Output the (x, y) coordinate of the center of the cell containing the given text.  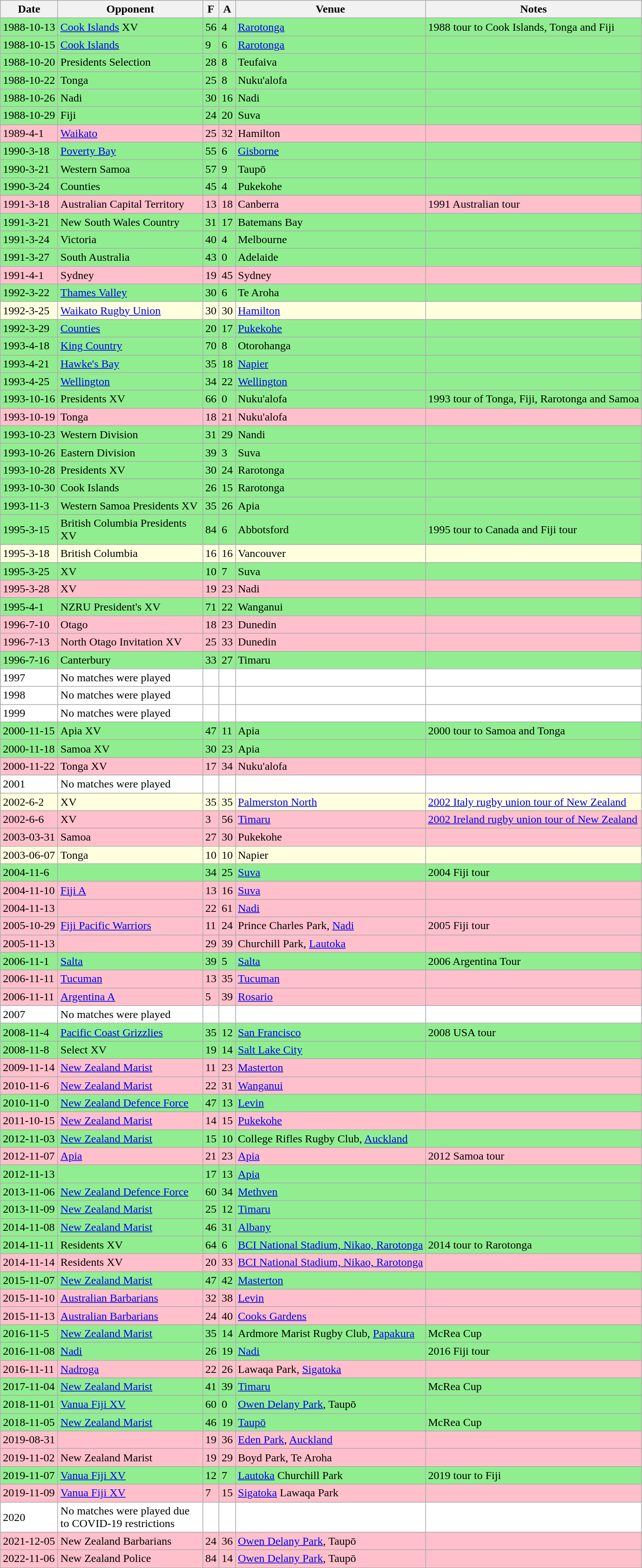
2022-11-06 (29, 1559)
Australian Capital Territory (130, 204)
2000-11-22 (29, 766)
Waikato Rugby Union (130, 311)
New Zealand Barbarians (130, 1541)
1995-3-18 (29, 554)
Otago (130, 624)
1988 tour to Cook Islands, Tonga and Fiji (534, 27)
South Australia (130, 258)
2008 USA tour (534, 1032)
College Rifles Rugby Club, Auckland (331, 1139)
1995-3-25 (29, 571)
2019-08-31 (29, 1440)
1988-10-29 (29, 115)
2014-11-14 (29, 1263)
Opponent (130, 9)
2003-03-31 (29, 837)
Presidents Selection (130, 62)
Te Aroha (331, 293)
1998 (29, 695)
Date (29, 9)
Methven (331, 1192)
57 (210, 169)
55 (210, 151)
2018-11-01 (29, 1405)
2016-11-11 (29, 1369)
42 (227, 1280)
1999 (29, 713)
Batemans Bay (331, 222)
North Otago Invitation XV (130, 642)
1995-3-15 (29, 530)
41 (210, 1387)
1992-3-25 (29, 311)
2012-11-13 (29, 1174)
Samoa (130, 837)
2003-06-07 (29, 855)
Argentina A (130, 997)
2005-10-29 (29, 926)
Lautoka Churchill Park (331, 1475)
2019 tour to Fiji (534, 1475)
2008-11-4 (29, 1032)
1988-10-20 (29, 62)
2012 Samoa tour (534, 1156)
28 (210, 62)
2019-11-07 (29, 1475)
2014 tour to Rarotonga (534, 1245)
Cook Islands XV (130, 27)
2004-11-6 (29, 873)
New Zealand Police (130, 1559)
Ardmore Marist Rugby Club, Papakura (331, 1333)
2016-11-5 (29, 1333)
Western Division (130, 434)
F (210, 9)
2016 Fiji tour (534, 1351)
Pacific Coast Grizzlies (130, 1032)
Palmerston North (331, 801)
Prince Charles Park, Nadi (331, 926)
2000-11-18 (29, 748)
2019-11-09 (29, 1493)
1989-4-1 (29, 133)
1988-10-22 (29, 80)
2001 (29, 784)
Churchill Park, Lautoka (331, 944)
Canberra (331, 204)
Rosario (331, 997)
66 (210, 399)
1993-4-21 (29, 364)
Western Samoa Presidents XV (130, 505)
Hawke's Bay (130, 364)
Thames Valley (130, 293)
No matches were played due to COVID-19 restrictions (130, 1517)
2015-11-13 (29, 1316)
NZRU President's XV (130, 607)
2006 Argentina Tour (534, 961)
Melbourne (331, 240)
2011-10-15 (29, 1121)
2012-11-03 (29, 1139)
2017-11-04 (29, 1387)
2015-11-10 (29, 1298)
1991-3-18 (29, 204)
King Country (130, 346)
2006-11-1 (29, 961)
2000-11-15 (29, 731)
New South Wales Country (130, 222)
1993-10-28 (29, 470)
1992-3-29 (29, 328)
1997 (29, 678)
64 (210, 1245)
2020 (29, 1517)
2013-11-09 (29, 1209)
1995-3-28 (29, 589)
Venue (331, 9)
2000 tour to Samoa and Tonga (534, 731)
1993-10-26 (29, 452)
2002 Ireland rugby union tour of New Zealand (534, 820)
2012-11-07 (29, 1156)
Tonga XV (130, 766)
1991-3-27 (29, 258)
San Francisco (331, 1032)
2015-11-07 (29, 1280)
Boyd Park, Te Aroha (331, 1458)
Fiji (130, 115)
1996-7-13 (29, 642)
Samoa XV (130, 748)
Lawaqa Park, Sigatoka (331, 1369)
1993-4-18 (29, 346)
Cooks Gardens (331, 1316)
Sigatoka Lawaqa Park (331, 1493)
1993-10-23 (29, 434)
Poverty Bay (130, 151)
1990-3-24 (29, 186)
Adelaide (331, 258)
Otorohanga (331, 346)
Albany (331, 1227)
1988-10-15 (29, 45)
Waikato (130, 133)
2009-11-14 (29, 1067)
2005 Fiji tour (534, 926)
2018-11-05 (29, 1422)
2004-11-10 (29, 890)
2004-11-13 (29, 908)
British Columbia Presidents XV (130, 530)
1993 tour of Tonga, Fiji, Rarotonga and Samoa (534, 399)
Teufaiva (331, 62)
2021-12-05 (29, 1541)
2019-11-02 (29, 1458)
A (227, 9)
2014-11-11 (29, 1245)
2002-6-2 (29, 801)
Fiji Pacific Warriors (130, 926)
1996-7-16 (29, 660)
1993-10-30 (29, 488)
Apia XV (130, 731)
43 (210, 258)
Salt Lake City (331, 1050)
Notes (534, 9)
1993-4-25 (29, 381)
1995-4-1 (29, 607)
1993-10-16 (29, 399)
Gisborne (331, 151)
1988-10-26 (29, 98)
1991-3-21 (29, 222)
61 (227, 908)
1991-4-1 (29, 275)
Select XV (130, 1050)
British Columbia (130, 554)
71 (210, 607)
2004 Fiji tour (534, 873)
1991-3-24 (29, 240)
1990-3-18 (29, 151)
1995 tour to Canada and Fiji tour (534, 530)
Canterbury (130, 660)
1993-11-3 (29, 505)
2008-11-8 (29, 1050)
1993-10-19 (29, 417)
2007 (29, 1014)
2005-11-13 (29, 944)
Abbotsford (331, 530)
2010-11-0 (29, 1103)
1988-10-13 (29, 27)
Nadroga (130, 1369)
38 (227, 1298)
Fiji A (130, 890)
Vancouver (331, 554)
2002-6-6 (29, 820)
1990-3-21 (29, 169)
2002 Italy rugby union tour of New Zealand (534, 801)
2013-11-06 (29, 1192)
1996-7-10 (29, 624)
Eastern Division (130, 452)
Nandi (331, 434)
2014-11-08 (29, 1227)
Western Samoa (130, 169)
70 (210, 346)
1992-3-22 (29, 293)
Eden Park, Auckland (331, 1440)
2016-11-08 (29, 1351)
2010-11-6 (29, 1086)
1991 Australian tour (534, 204)
Victoria (130, 240)
